Locate the cell with the specified text and output its [x, y] center coordinate. 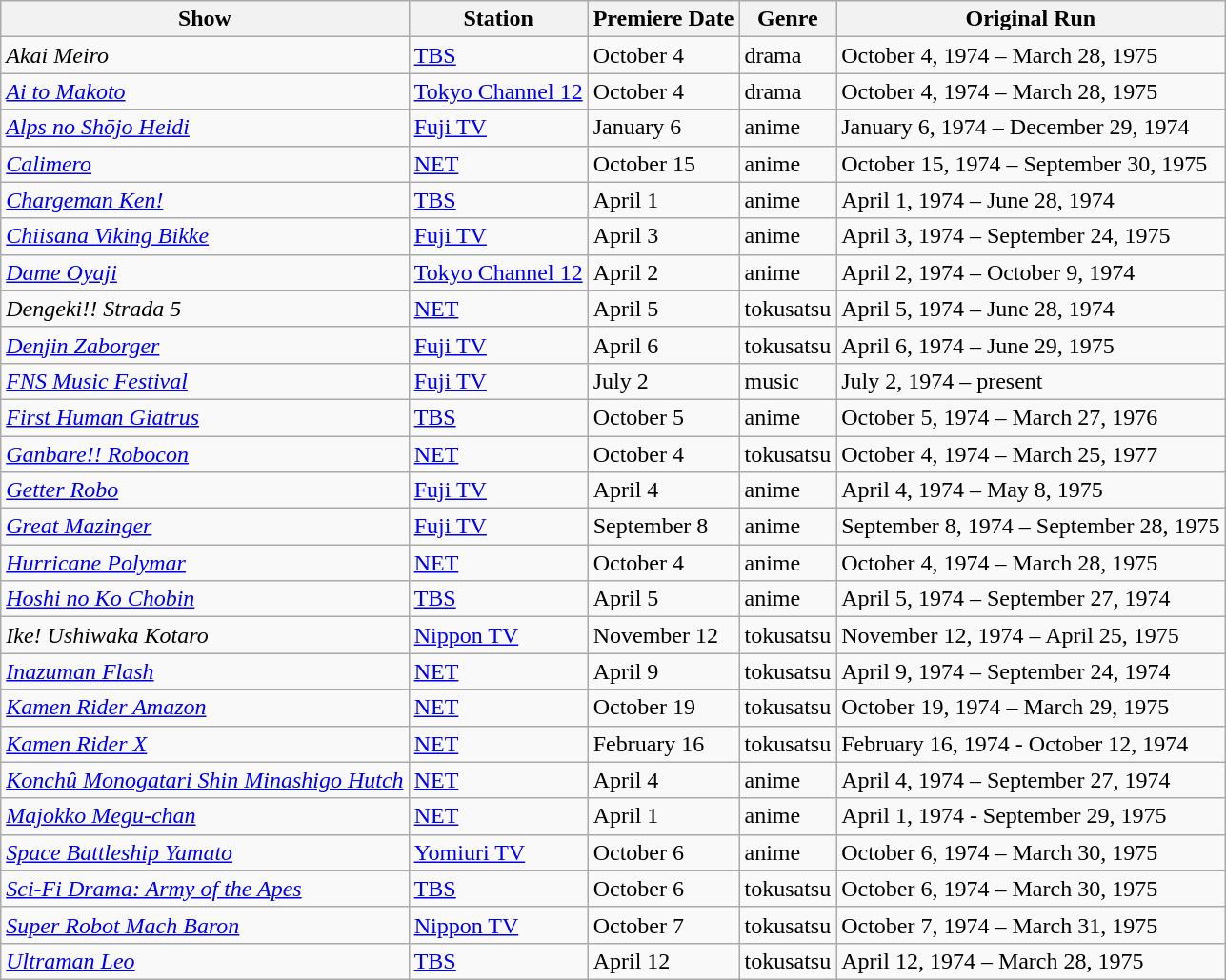
April 9 [663, 671]
Dame Oyaji [205, 272]
April 4, 1974 – September 27, 1974 [1031, 780]
Chargeman Ken! [205, 200]
Akai Meiro [205, 55]
Ai to Makoto [205, 91]
September 8 [663, 527]
April 2 [663, 272]
January 6, 1974 – December 29, 1974 [1031, 128]
Ultraman Leo [205, 961]
April 5, 1974 – September 27, 1974 [1031, 599]
January 6 [663, 128]
April 6, 1974 – June 29, 1975 [1031, 345]
FNS Music Festival [205, 381]
November 12, 1974 – April 25, 1975 [1031, 635]
Sci-Fi Drama: Army of the Apes [205, 889]
Ganbare!! Robocon [205, 454]
October 15 [663, 164]
April 3 [663, 236]
Station [498, 19]
April 5, 1974 – June 28, 1974 [1031, 309]
Kamen Rider X [205, 744]
April 4, 1974 – May 8, 1975 [1031, 490]
Genre [788, 19]
July 2 [663, 381]
July 2, 1974 – present [1031, 381]
April 6 [663, 345]
Great Mazinger [205, 527]
October 4, 1974 – March 25, 1977 [1031, 454]
October 19 [663, 708]
Ike! Ushiwaka Kotaro [205, 635]
Chiisana Viking Bikke [205, 236]
Inazuman Flash [205, 671]
music [788, 381]
October 7 [663, 925]
Denjin Zaborger [205, 345]
November 12 [663, 635]
Premiere Date [663, 19]
April 1, 1974 – June 28, 1974 [1031, 200]
Konchû Monogatari Shin Minashigo Hutch [205, 780]
Super Robot Mach Baron [205, 925]
September 8, 1974 – September 28, 1975 [1031, 527]
February 16, 1974 - October 12, 1974 [1031, 744]
April 3, 1974 – September 24, 1975 [1031, 236]
Calimero [205, 164]
Hoshi no Ko Chobin [205, 599]
Original Run [1031, 19]
October 19, 1974 – March 29, 1975 [1031, 708]
October 15, 1974 – September 30, 1975 [1031, 164]
October 5, 1974 – March 27, 1976 [1031, 417]
Kamen Rider Amazon [205, 708]
April 1, 1974 - September 29, 1975 [1031, 816]
February 16 [663, 744]
Show [205, 19]
April 2, 1974 – October 9, 1974 [1031, 272]
October 7, 1974 – March 31, 1975 [1031, 925]
April 12, 1974 – March 28, 1975 [1031, 961]
Yomiuri TV [498, 852]
Alps no Shōjo Heidi [205, 128]
Majokko Megu-chan [205, 816]
October 5 [663, 417]
Getter Robo [205, 490]
Dengeki!! Strada 5 [205, 309]
Hurricane Polymar [205, 563]
April 12 [663, 961]
April 9, 1974 – September 24, 1974 [1031, 671]
Space Battleship Yamato [205, 852]
First Human Giatrus [205, 417]
